Find where the given text appears and provide that cell's center as [x, y] coordinate. 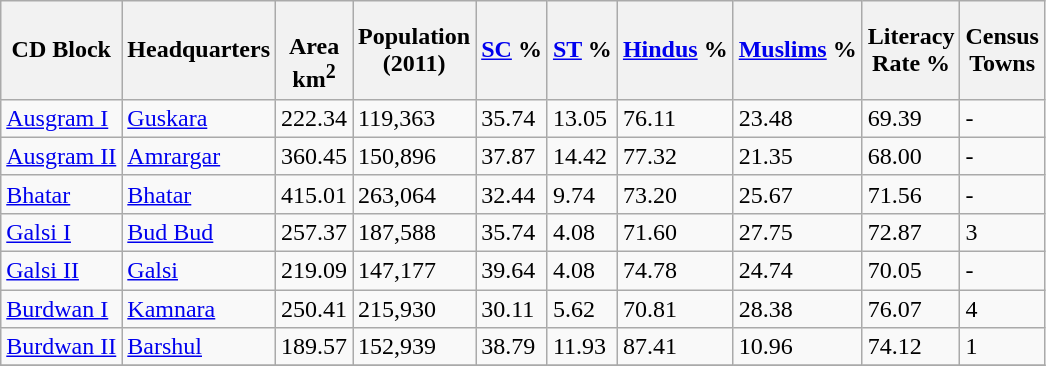
1 [1002, 347]
69.39 [911, 118]
263,064 [414, 194]
25.67 [798, 194]
Hindus % [675, 50]
72.87 [911, 232]
76.11 [675, 118]
73.20 [675, 194]
189.57 [314, 347]
30.11 [512, 309]
250.41 [314, 309]
257.37 [314, 232]
Population(2011) [414, 50]
360.45 [314, 156]
71.60 [675, 232]
215,930 [414, 309]
4 [1002, 309]
Galsi I [62, 232]
150,896 [414, 156]
13.05 [582, 118]
23.48 [798, 118]
5.62 [582, 309]
39.64 [512, 271]
SC % [512, 50]
Headquarters [199, 50]
ST % [582, 50]
Kamnara [199, 309]
CensusTowns [1002, 50]
119,363 [414, 118]
77.32 [675, 156]
87.41 [675, 347]
Ausgram II [62, 156]
Burdwan I [62, 309]
Galsi II [62, 271]
21.35 [798, 156]
32.44 [512, 194]
Ausgram I [62, 118]
70.81 [675, 309]
11.93 [582, 347]
CD Block [62, 50]
219.09 [314, 271]
37.87 [512, 156]
74.12 [911, 347]
74.78 [675, 271]
24.74 [798, 271]
27.75 [798, 232]
222.34 [314, 118]
187,588 [414, 232]
3 [1002, 232]
Guskara [199, 118]
9.74 [582, 194]
38.79 [512, 347]
Areakm2 [314, 50]
Muslims % [798, 50]
Barshul [199, 347]
14.42 [582, 156]
71.56 [911, 194]
10.96 [798, 347]
152,939 [414, 347]
70.05 [911, 271]
415.01 [314, 194]
Bud Bud [199, 232]
Amrargar [199, 156]
76.07 [911, 309]
Literacy Rate % [911, 50]
68.00 [911, 156]
Galsi [199, 271]
28.38 [798, 309]
Burdwan II [62, 347]
147,177 [414, 271]
